Search for the cell housing the specified text and yield its (x, y) center coordinate. 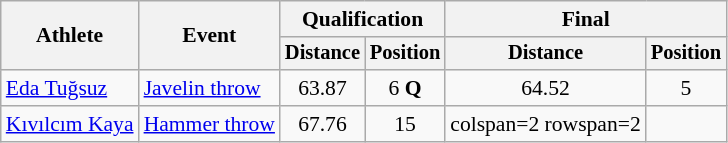
Javelin throw (210, 88)
5 (686, 88)
Final (586, 19)
Event (210, 36)
67.76 (322, 124)
Athlete (70, 36)
Eda Tuğsuz (70, 88)
Hammer throw (210, 124)
Kıvılcım Kaya (70, 124)
63.87 (322, 88)
Qualification (362, 19)
6 Q (405, 88)
15 (405, 124)
colspan=2 rowspan=2 (546, 124)
64.52 (546, 88)
